Extract the (x, y) coordinate from the center of the cell holding the provided text.  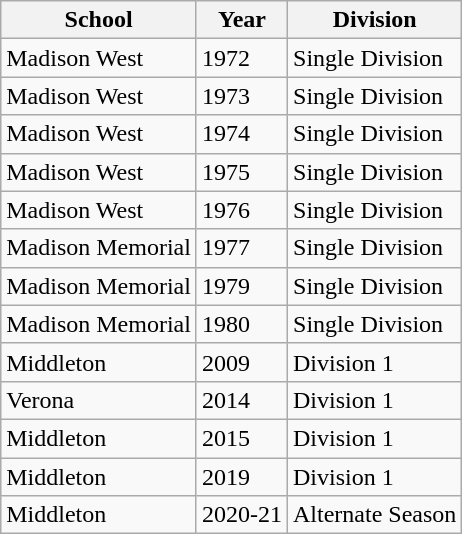
2020-21 (242, 515)
Division (375, 20)
1980 (242, 324)
1977 (242, 248)
1972 (242, 58)
1975 (242, 172)
School (99, 20)
Year (242, 20)
2015 (242, 438)
1979 (242, 286)
1976 (242, 210)
1973 (242, 96)
2014 (242, 400)
Verona (99, 400)
1974 (242, 134)
2009 (242, 362)
Alternate Season (375, 515)
2019 (242, 477)
